Find where the given text appears and provide that cell's center as [x, y] coordinate. 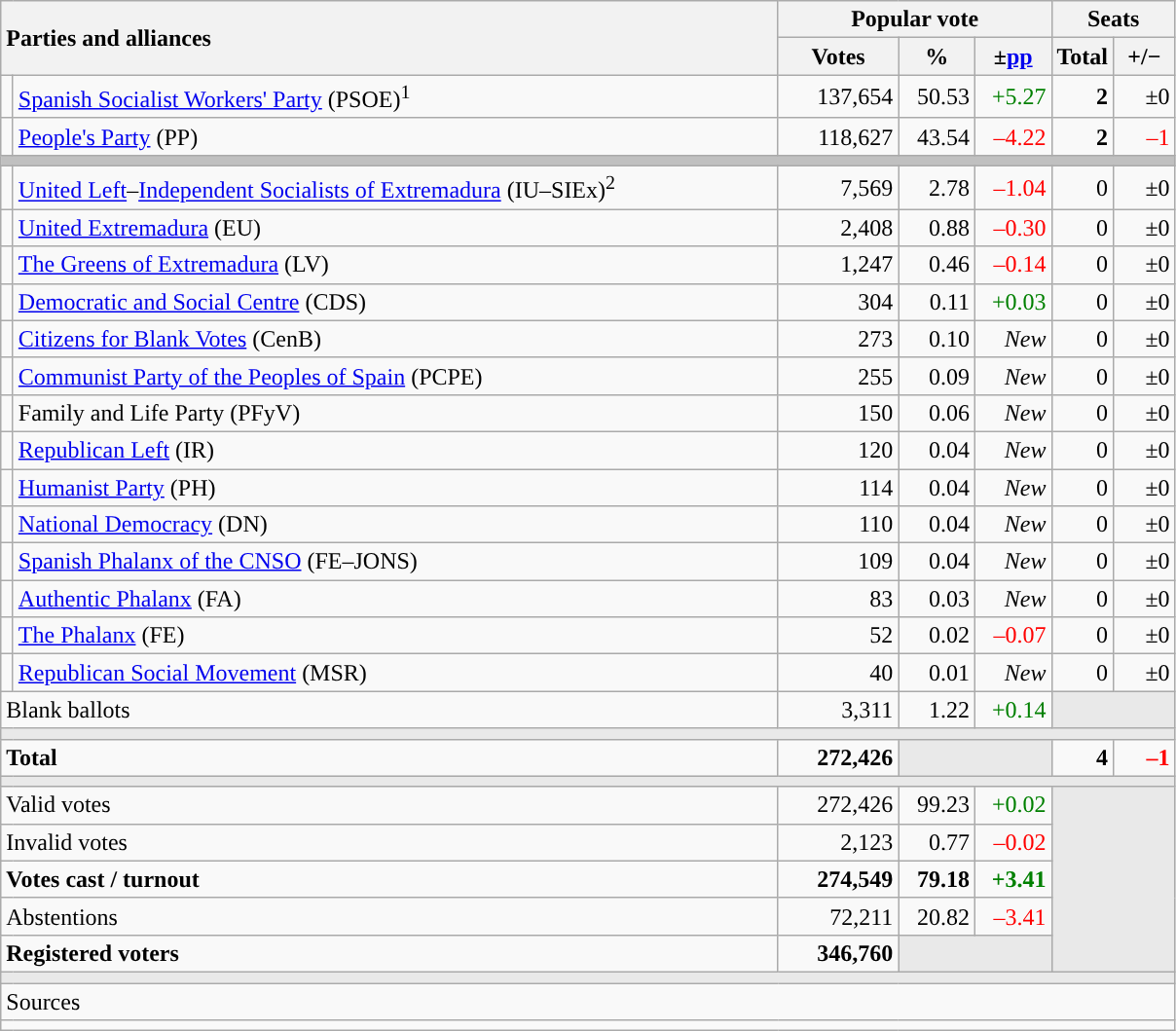
Spanish Phalanx of the CNSO (FE–JONS) [395, 562]
109 [838, 562]
Sources [588, 1002]
Parties and alliances [389, 38]
+0.14 [1012, 710]
Republican Left (IR) [395, 450]
+5.27 [1012, 97]
Seats [1114, 19]
Invalid votes [389, 842]
20.82 [937, 916]
% [937, 56]
Authentic Phalanx (FA) [395, 599]
3,311 [838, 710]
4 [1083, 757]
+3.41 [1012, 879]
–3.41 [1012, 916]
0.77 [937, 842]
Democratic and Social Centre (CDS) [395, 302]
Popular vote [915, 19]
43.54 [937, 136]
304 [838, 302]
+0.03 [1012, 302]
Republican Social Movement (MSR) [395, 673]
110 [838, 525]
137,654 [838, 97]
0.09 [937, 376]
Blank ballots [389, 710]
118,627 [838, 136]
Registered voters [389, 953]
72,211 [838, 916]
346,760 [838, 953]
The Greens of Extremadura (LV) [395, 265]
+0.02 [1012, 805]
The Phalanx (FE) [395, 636]
Citizens for Blank Votes (CenB) [395, 339]
United Extremadura (EU) [395, 228]
Spanish Socialist Workers' Party (PSOE)1 [395, 97]
274,549 [838, 879]
–0.07 [1012, 636]
40 [838, 673]
0.01 [937, 673]
1,247 [838, 265]
Abstentions [389, 916]
7,569 [838, 189]
2.78 [937, 189]
0.03 [937, 599]
0.10 [937, 339]
273 [838, 339]
Votes cast / turnout [389, 879]
52 [838, 636]
Communist Party of the Peoples of Spain (PCPE) [395, 376]
150 [838, 413]
0.11 [937, 302]
0.06 [937, 413]
Family and Life Party (PFyV) [395, 413]
–0.02 [1012, 842]
2,123 [838, 842]
–0.14 [1012, 265]
2,408 [838, 228]
±pp [1012, 56]
99.23 [937, 805]
Valid votes [389, 805]
83 [838, 599]
0.02 [937, 636]
114 [838, 488]
1.22 [937, 710]
+/− [1145, 56]
79.18 [937, 879]
0.46 [937, 265]
–0.30 [1012, 228]
–1.04 [1012, 189]
Votes [838, 56]
People's Party (PP) [395, 136]
255 [838, 376]
Humanist Party (PH) [395, 488]
–4.22 [1012, 136]
0.88 [937, 228]
120 [838, 450]
50.53 [937, 97]
National Democracy (DN) [395, 525]
United Left–Independent Socialists of Extremadura (IU–SIEx)2 [395, 189]
